Scan for the cell matching the given text and deliver its (x, y) coordinate at center. 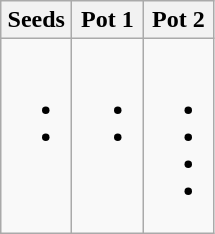
Seeds (36, 20)
Pot 1 (108, 20)
Pot 2 (178, 20)
